Locate the cell with the specified text and output its [X, Y] center coordinate. 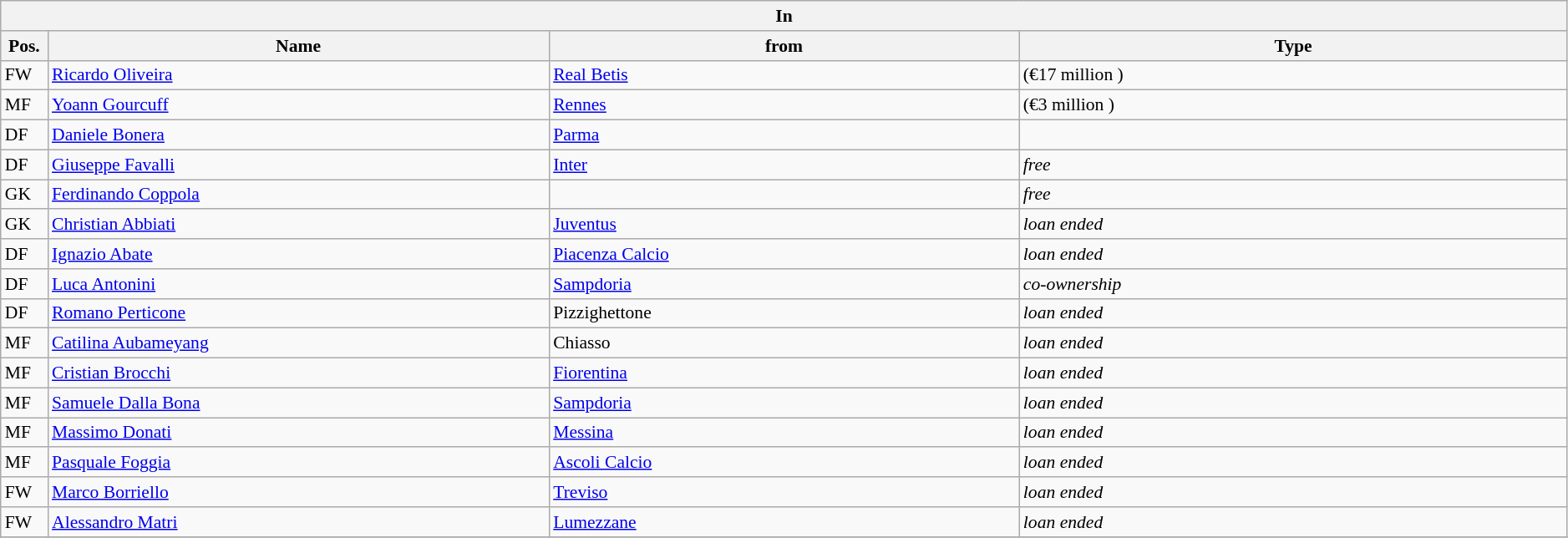
Christian Abbiati [298, 225]
Alessandro Matri [298, 522]
Daniele Bonera [298, 135]
Rennes [784, 105]
(€3 million ) [1293, 105]
In [784, 16]
Marco Borriello [298, 492]
Chiasso [784, 343]
Luca Antonini [298, 284]
Real Betis [784, 75]
Pasquale Foggia [298, 463]
Treviso [784, 492]
Ricardo Oliveira [298, 75]
Ferdinando Coppola [298, 195]
Type [1293, 46]
Name [298, 46]
Pos. [24, 46]
Giuseppe Favalli [298, 165]
Massimo Donati [298, 433]
Parma [784, 135]
Cristian Brocchi [298, 373]
Inter [784, 165]
Lumezzane [784, 522]
Fiorentina [784, 373]
Ascoli Calcio [784, 463]
Juventus [784, 225]
(€17 million ) [1293, 75]
Pizzighettone [784, 313]
Samuele Dalla Bona [298, 403]
Ignazio Abate [298, 254]
co-ownership [1293, 284]
Piacenza Calcio [784, 254]
Yoann Gourcuff [298, 105]
Catilina Aubameyang [298, 343]
from [784, 46]
Romano Perticone [298, 313]
Messina [784, 433]
